From the cell containing the given text, extract its center point as (X, Y) coordinate. 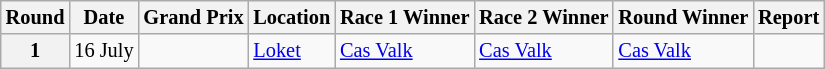
1 (36, 51)
Location (292, 17)
Race 2 Winner (544, 17)
Race 1 Winner (404, 17)
Report (788, 17)
Grand Prix (193, 17)
Loket (292, 51)
Round Winner (683, 17)
Date (104, 17)
Round (36, 17)
16 July (104, 51)
